Pinpoint the cell where the given text exists, returning its [X, Y] midpoint coordinate. 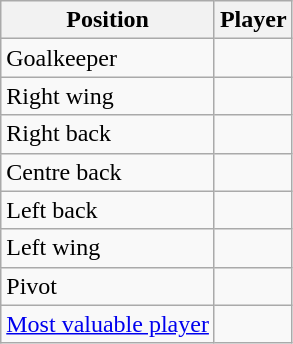
Right back [108, 134]
Centre back [108, 172]
Right wing [108, 96]
Player [253, 20]
Pivot [108, 286]
Left wing [108, 248]
Goalkeeper [108, 58]
Position [108, 20]
Most valuable player [108, 324]
Left back [108, 210]
